For the text-containing cell, return its midpoint in (X, Y) coordinate format. 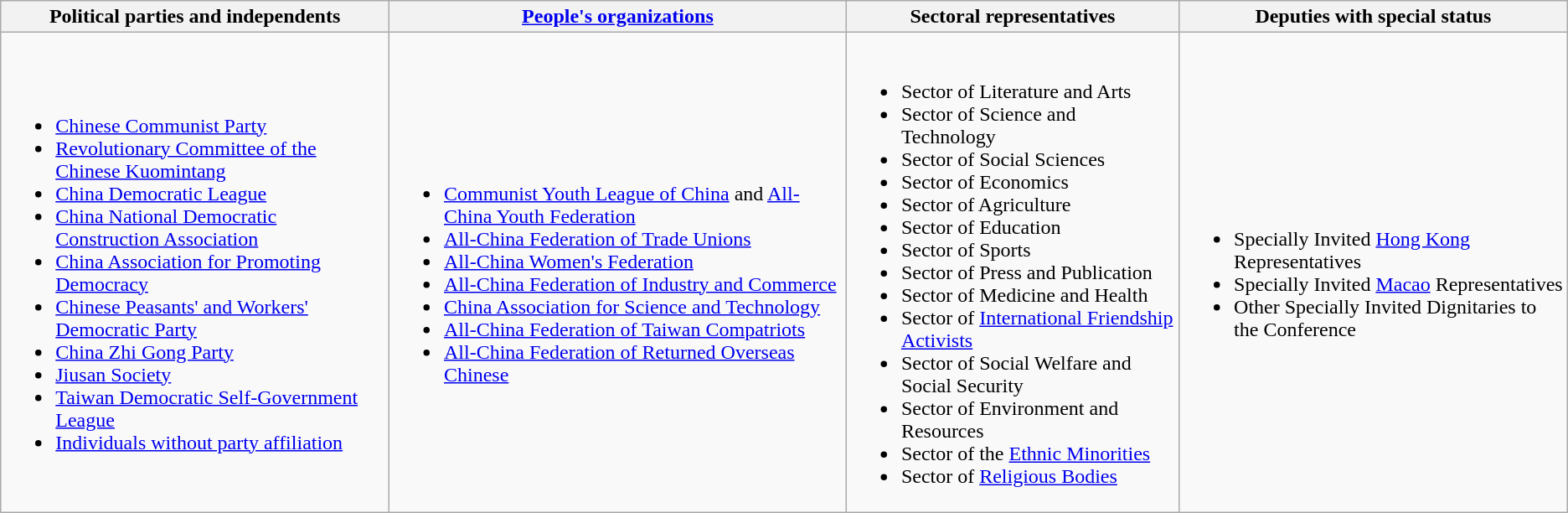
Specially Invited Hong Kong RepresentativesSpecially Invited Macao RepresentativesOther Specially Invited Dignitaries to the Conference (1374, 272)
Political parties and independents (195, 17)
Deputies with special status (1374, 17)
People's organizations (617, 17)
Sectoral representatives (1012, 17)
